Search for the cell housing the specified text and yield its (X, Y) center coordinate. 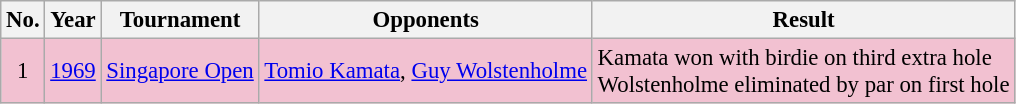
No. (23, 20)
Singapore Open (180, 72)
Result (804, 20)
Kamata won with birdie on third extra holeWolstenholme eliminated by par on first hole (804, 72)
Opponents (426, 20)
Tomio Kamata, Guy Wolstenholme (426, 72)
1969 (73, 72)
Year (73, 20)
1 (23, 72)
Tournament (180, 20)
